Capture the cell that displays the provided text and extract its (x, y) central coordinate. 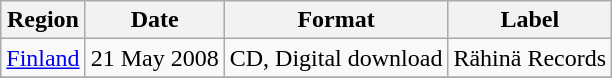
Finland (43, 58)
Region (43, 20)
Date (154, 20)
21 May 2008 (154, 58)
Label (530, 20)
Rähinä Records (530, 58)
CD, Digital download (336, 58)
Format (336, 20)
